Return the [X, Y] coordinate for the center point of the cell that contains the specified text.  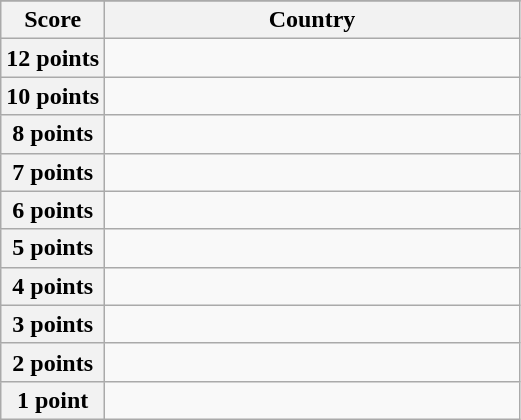
10 points [53, 96]
6 points [53, 210]
12 points [53, 58]
4 points [53, 286]
8 points [53, 134]
7 points [53, 172]
Country [312, 20]
1 point [53, 400]
5 points [53, 248]
3 points [53, 324]
2 points [53, 362]
Score [53, 20]
